From the cell containing the given text, extract its center point as (X, Y) coordinate. 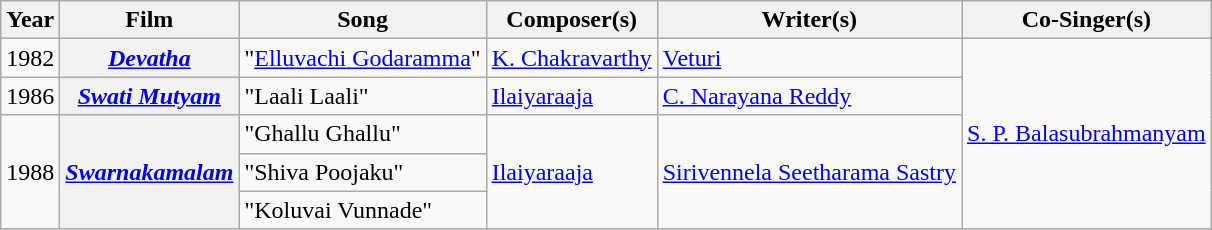
"Ghallu Ghallu" (362, 134)
"Elluvachi Godaramma" (362, 58)
Song (362, 20)
"Laali Laali" (362, 96)
S. P. Balasubrahmanyam (1087, 134)
Writer(s) (809, 20)
"Shiva Poojaku" (362, 172)
Swarnakamalam (150, 172)
1988 (30, 172)
Veturi (809, 58)
1986 (30, 96)
"Koluvai Vunnade" (362, 210)
C. Narayana Reddy (809, 96)
Sirivennela Seetharama Sastry (809, 172)
Devatha (150, 58)
Swati Mutyam (150, 96)
Co-Singer(s) (1087, 20)
1982 (30, 58)
Year (30, 20)
Composer(s) (572, 20)
Film (150, 20)
K. Chakravarthy (572, 58)
